Determine the (x, y) coordinate at the center of the cell enclosing the given text.  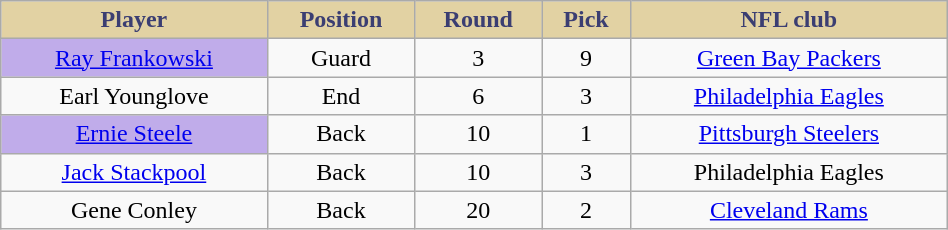
Ernie Steele (134, 134)
Player (134, 20)
NFL club (788, 20)
9 (586, 58)
Pick (586, 20)
6 (478, 96)
Guard (341, 58)
Ray Frankowski (134, 58)
Position (341, 20)
Cleveland Rams (788, 210)
Earl Younglove (134, 96)
End (341, 96)
Pittsburgh Steelers (788, 134)
1 (586, 134)
Gene Conley (134, 210)
20 (478, 210)
2 (586, 210)
Round (478, 20)
Green Bay Packers (788, 58)
Jack Stackpool (134, 172)
